Identify which cell holds the provided text, then report its [X, Y] central coordinate. 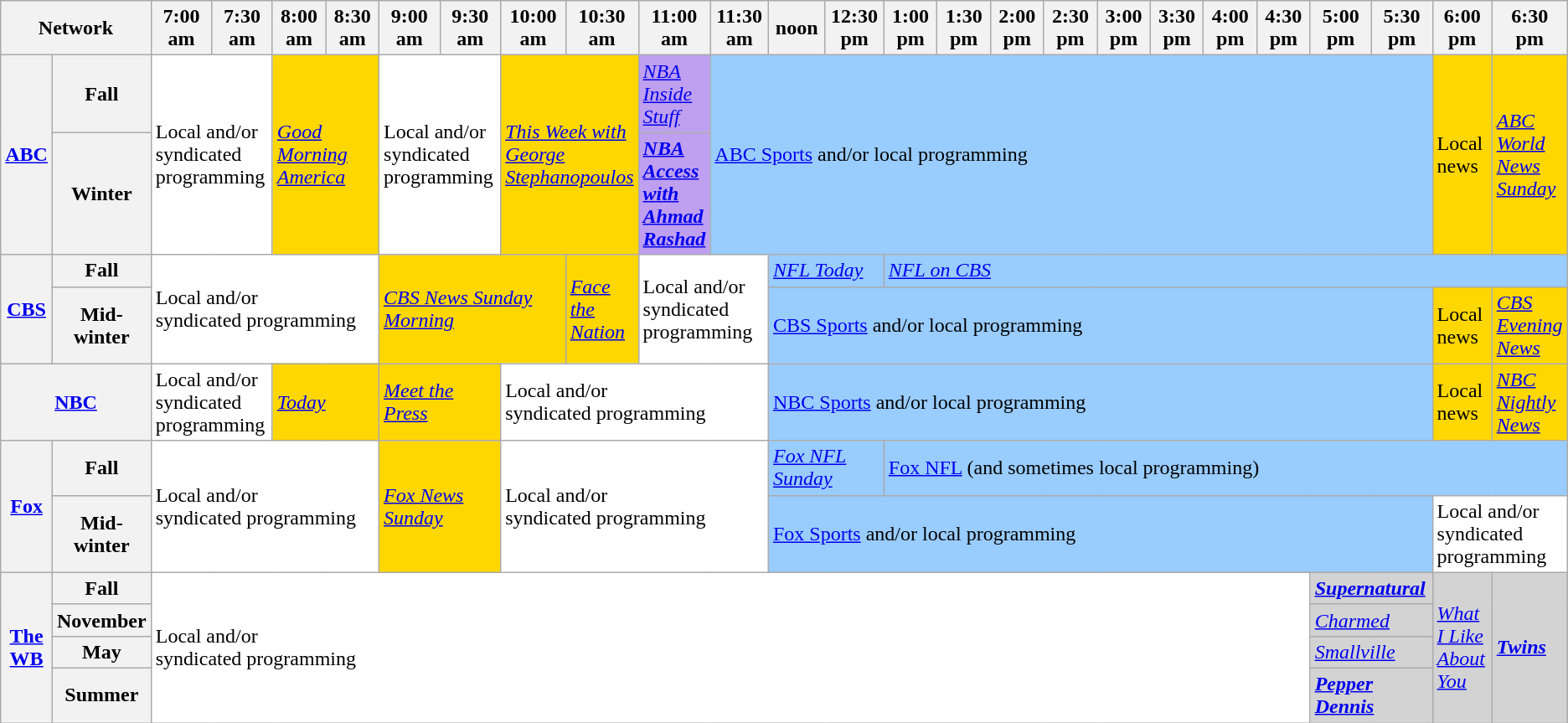
Network [75, 28]
10:00 am [534, 28]
NBA Access with Ahmad Rashad [674, 194]
May [101, 652]
8:00 am [299, 28]
12:30 pm [854, 28]
Fox [27, 506]
Meet the Press [441, 402]
Summer [101, 695]
Good Morning America [325, 155]
Supernatural [1371, 588]
11:30 am [740, 28]
8:30 am [353, 28]
Charmed [1371, 620]
2:30 pm [1070, 28]
5:00 pm [1340, 28]
NBC Nightly News [1529, 402]
Fox NFL (and sometimes local programming) [1225, 467]
9:00 am [410, 28]
Pepper Dennis [1371, 695]
4:30 pm [1284, 28]
This Week with George Stephanopoulos [570, 155]
1:30 pm [964, 28]
3:00 pm [1124, 28]
CBS Sports and/or local programming [1101, 325]
2:00 pm [1017, 28]
ABC Sports and/or local programming [1071, 155]
Today [325, 402]
3:30 pm [1177, 28]
The WB [27, 647]
6:00 pm [1462, 28]
Face the Nation [601, 309]
Smallville [1371, 652]
NFL on CBS [1225, 271]
9:30 am [471, 28]
NBC [75, 402]
4:00 pm [1230, 28]
7:00 am [181, 28]
7:30 am [243, 28]
Fox Sports and/or local programming [1101, 534]
NBA Inside Stuff [674, 94]
5:30 pm [1402, 28]
6:30 pm [1529, 28]
ABC World News Sunday [1529, 155]
CBS [27, 309]
noon [796, 28]
CBS News Sunday Morning [472, 309]
11:00 am [674, 28]
ABC [27, 155]
CBS Evening News [1529, 325]
NBC Sports and/or local programming [1101, 402]
Fox NFL Sunday [826, 467]
Twins [1529, 647]
Fox News Sunday [441, 506]
10:30 am [601, 28]
NFL Today [826, 271]
1:00 pm [910, 28]
November [101, 620]
Winter [101, 194]
What I Like About You [1462, 647]
